Pinpoint the cell where the given text exists, returning its (X, Y) midpoint coordinate. 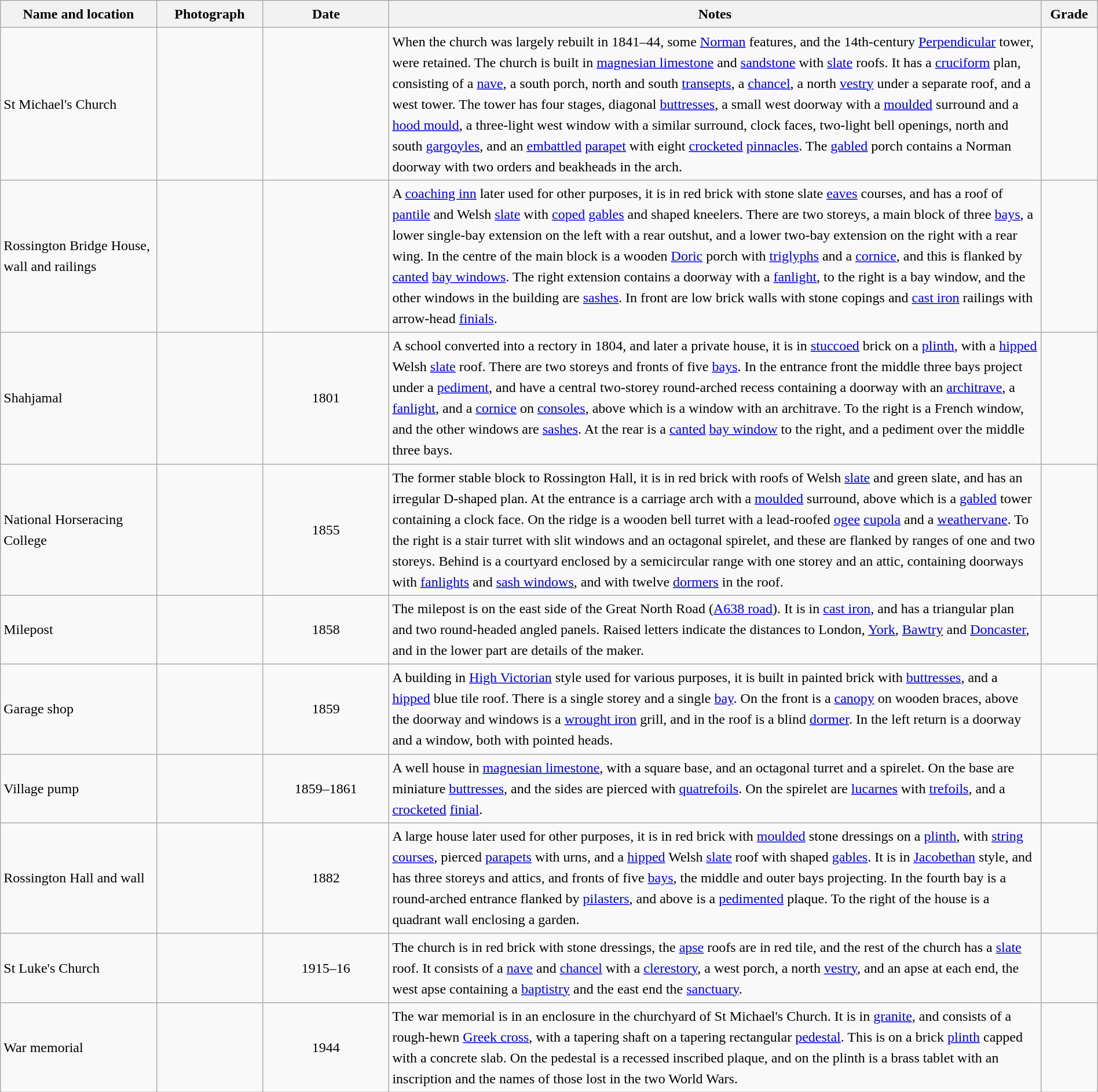
St Luke's Church (79, 968)
Photograph (210, 14)
1858 (326, 630)
Rossington Bridge House, wall and railings (79, 256)
Notes (715, 14)
Date (326, 14)
Grade (1069, 14)
1915–16 (326, 968)
St Michael's Church (79, 104)
1859 (326, 709)
Milepost (79, 630)
1801 (326, 398)
Shahjamal (79, 398)
War memorial (79, 1047)
1882 (326, 878)
1855 (326, 529)
National Horseracing College (79, 529)
Rossington Hall and wall (79, 878)
Garage shop (79, 709)
1859–1861 (326, 789)
Name and location (79, 14)
1944 (326, 1047)
Village pump (79, 789)
